Scan for the cell matching the given text and deliver its (x, y) coordinate at center. 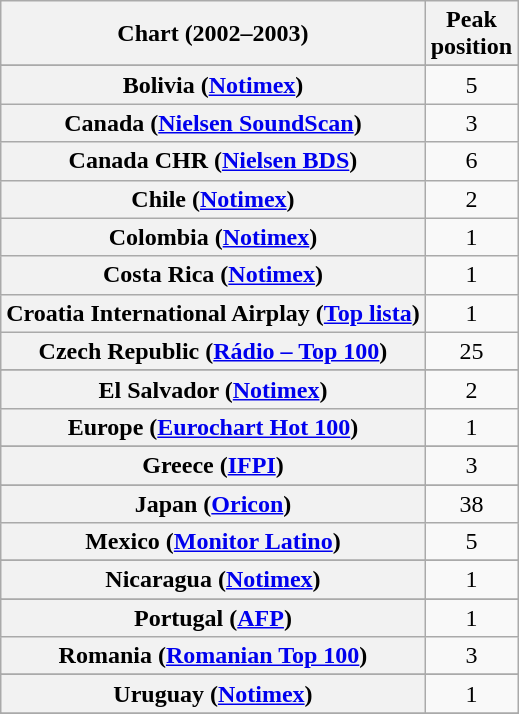
Romania (Romanian Top 100) (213, 656)
38 (471, 503)
6 (471, 161)
Portugal (AFP) (213, 618)
Canada (Nielsen SoundScan) (213, 123)
Colombia (Notimex) (213, 237)
Uruguay (Notimex) (213, 694)
Chart (2002–2003) (213, 34)
Bolivia (Notimex) (213, 85)
Greece (IFPI) (213, 465)
Japan (Oricon) (213, 503)
Canada CHR (Nielsen BDS) (213, 161)
Peakposition (471, 34)
Czech Republic (Rádio – Top 100) (213, 351)
Croatia International Airplay (Top lista) (213, 313)
El Salvador (Notimex) (213, 389)
Europe (Eurochart Hot 100) (213, 427)
Mexico (Monitor Latino) (213, 542)
25 (471, 351)
Chile (Notimex) (213, 199)
Costa Rica (Notimex) (213, 275)
Nicaragua (Notimex) (213, 580)
